Capture the cell that displays the provided text and extract its (X, Y) central coordinate. 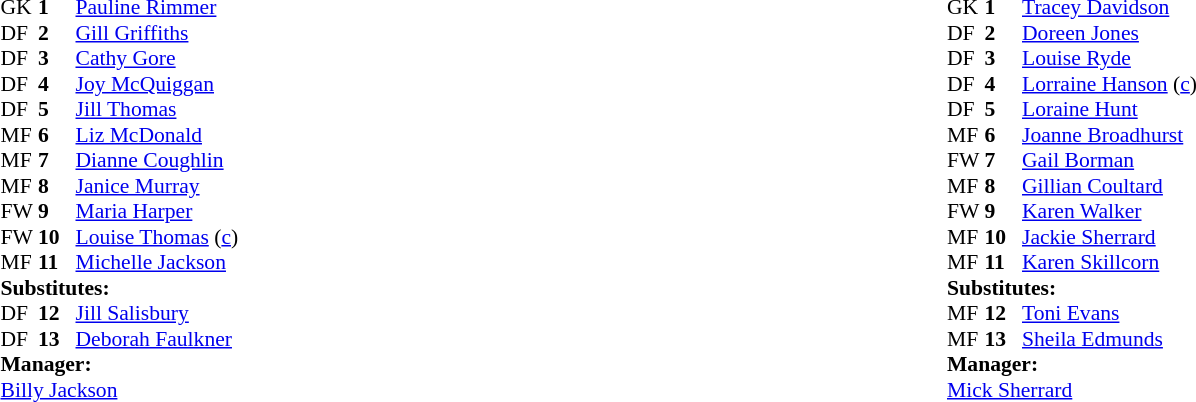
Janice Murray (158, 186)
Michelle Jackson (158, 263)
Substitutes: (119, 288)
Jill Salisbury (158, 313)
Manager: (119, 365)
Joy McQuiggan (158, 84)
Louise Thomas (c) (158, 237)
Liz McDonald (158, 135)
Gill Griffiths (158, 33)
Deborah Faulkner (158, 339)
Cathy Gore (158, 59)
Maria Harper (158, 211)
Dianne Coughlin (158, 161)
Jill Thomas (158, 109)
